From the cell containing the given text, extract its center point as (X, Y) coordinate. 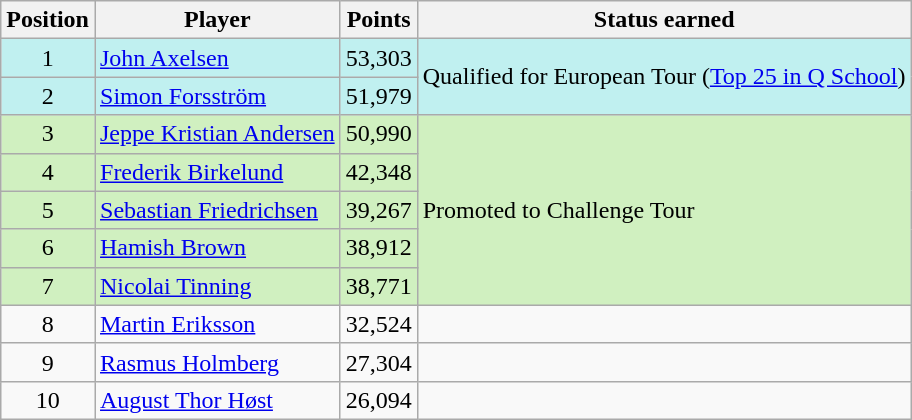
38,912 (378, 248)
Rasmus Holmberg (217, 362)
Simon Forsström (217, 96)
Frederik Birkelund (217, 172)
51,979 (378, 96)
4 (48, 172)
38,771 (378, 286)
1 (48, 58)
Nicolai Tinning (217, 286)
3 (48, 134)
Player (217, 20)
Status earned (664, 20)
Sebastian Friedrichsen (217, 210)
John Axelsen (217, 58)
9 (48, 362)
32,524 (378, 324)
7 (48, 286)
8 (48, 324)
6 (48, 248)
Martin Eriksson (217, 324)
5 (48, 210)
27,304 (378, 362)
50,990 (378, 134)
10 (48, 400)
26,094 (378, 400)
2 (48, 96)
Promoted to Challenge Tour (664, 210)
Qualified for European Tour (Top 25 in Q School) (664, 77)
53,303 (378, 58)
39,267 (378, 210)
42,348 (378, 172)
August Thor Høst (217, 400)
Jeppe Kristian Andersen (217, 134)
Hamish Brown (217, 248)
Position (48, 20)
Points (378, 20)
